Pinpoint the cell where the given text exists, returning its (X, Y) midpoint coordinate. 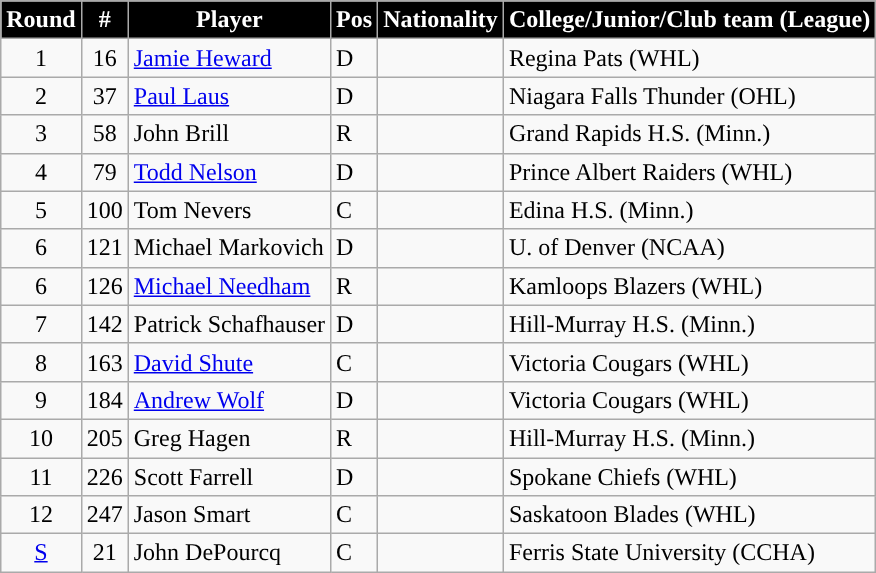
247 (104, 515)
Jamie Heward (229, 58)
S (41, 553)
Ferris State University (CCHA) (689, 553)
8 (41, 362)
Kamloops Blazers (WHL) (689, 286)
163 (104, 362)
3 (41, 134)
Player (229, 20)
1 (41, 58)
9 (41, 400)
226 (104, 477)
Niagara Falls Thunder (OHL) (689, 96)
Andrew Wolf (229, 400)
4 (41, 172)
David Shute (229, 362)
121 (104, 248)
58 (104, 134)
Michael Markovich (229, 248)
College/Junior/Club team (League) (689, 20)
Pos (354, 20)
Round (41, 20)
Patrick Schafhauser (229, 324)
7 (41, 324)
Scott Farrell (229, 477)
205 (104, 438)
Grand Rapids H.S. (Minn.) (689, 134)
Regina Pats (WHL) (689, 58)
100 (104, 210)
Greg Hagen (229, 438)
Saskatoon Blades (WHL) (689, 515)
21 (104, 553)
2 (41, 96)
126 (104, 286)
37 (104, 96)
Prince Albert Raiders (WHL) (689, 172)
79 (104, 172)
184 (104, 400)
John Brill (229, 134)
Paul Laus (229, 96)
11 (41, 477)
12 (41, 515)
Spokane Chiefs (WHL) (689, 477)
John DePourcq (229, 553)
5 (41, 210)
Michael Needham (229, 286)
10 (41, 438)
142 (104, 324)
# (104, 20)
Edina H.S. (Minn.) (689, 210)
Tom Nevers (229, 210)
Todd Nelson (229, 172)
U. of Denver (NCAA) (689, 248)
16 (104, 58)
Jason Smart (229, 515)
Nationality (441, 20)
